For the text-containing cell, return its midpoint in [X, Y] coordinate format. 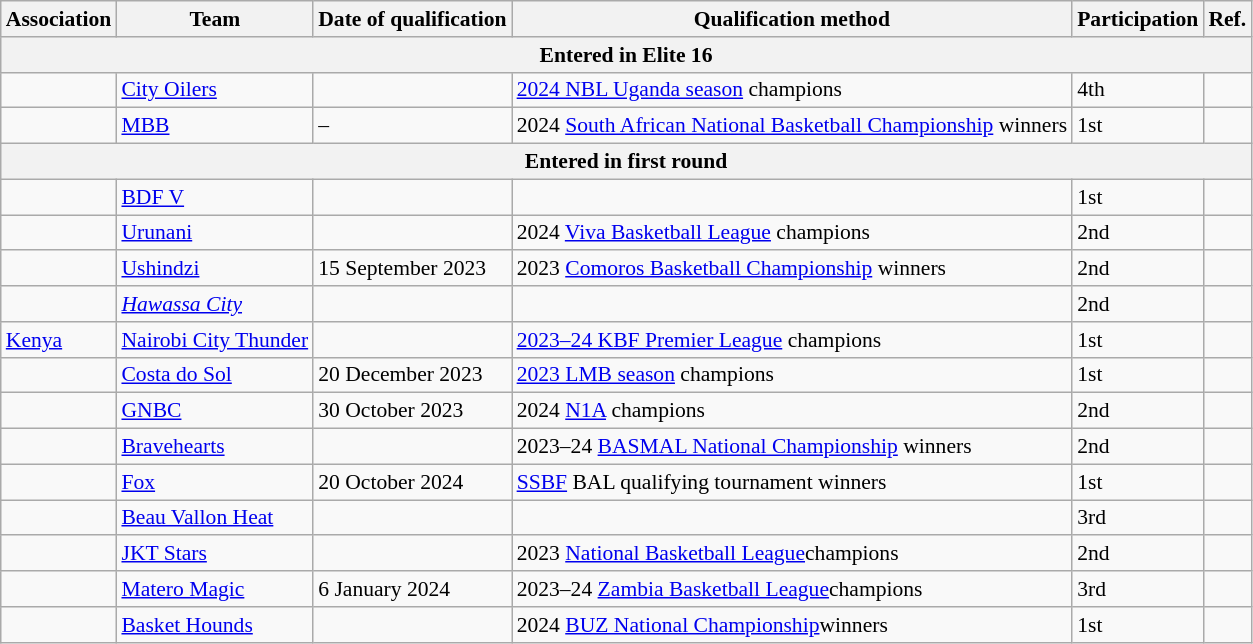
SSBF BAL qualifying tournament winners [792, 482]
2024 Viva Basketball League champions [792, 233]
Costa do Sol [214, 375]
Fox [214, 482]
2024 NBL Uganda season champions [792, 90]
2024 South African National Basketball Championship winners [792, 126]
Matero Magic [214, 589]
– [412, 126]
6 January 2024 [412, 589]
Urunani [214, 233]
Nairobi City Thunder [214, 340]
30 October 2023 [412, 411]
2023–24 KBF Premier League champions [792, 340]
15 September 2023 [412, 269]
2023 Comoros Basketball Championship winners [792, 269]
BDF V [214, 197]
Team [214, 19]
2023 LMB season champions [792, 375]
MBB [214, 126]
Beau Vallon Heat [214, 518]
Entered in first round [626, 162]
GNBC [214, 411]
Bravehearts [214, 447]
Entered in Elite 16 [626, 55]
2023–24 Zambia Basketball Leaguechampions [792, 589]
Ushindzi [214, 269]
Qualification method [792, 19]
4th [1138, 90]
2024 N1A champions [792, 411]
2024 BUZ National Championshipwinners [792, 625]
JKT Stars [214, 554]
2023 National Basketball Leaguechampions [792, 554]
Basket Hounds [214, 625]
Hawassa City [214, 304]
City Oilers [214, 90]
Kenya [59, 340]
Date of qualification [412, 19]
Participation [1138, 19]
Association [59, 19]
2023–24 BASMAL National Championship winners [792, 447]
20 December 2023 [412, 375]
20 October 2024 [412, 482]
Ref. [1227, 19]
